Find where the given text appears and provide that cell's center as [X, Y] coordinate. 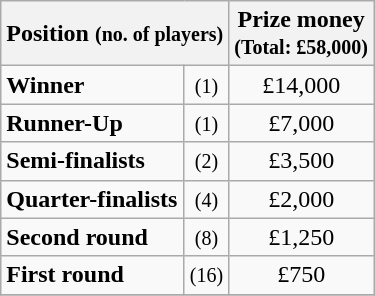
First round [92, 275]
(4) [206, 199]
Second round [92, 237]
Prize money(Total: £58,000) [302, 34]
Winner [92, 85]
Runner-Up [92, 123]
£1,250 [302, 237]
(2) [206, 161]
Quarter-finalists [92, 199]
£7,000 [302, 123]
Semi-finalists [92, 161]
£14,000 [302, 85]
£2,000 [302, 199]
Position (no. of players) [115, 34]
(8) [206, 237]
£750 [302, 275]
£3,500 [302, 161]
(16) [206, 275]
